Find where the given text appears and provide that cell's center as [x, y] coordinate. 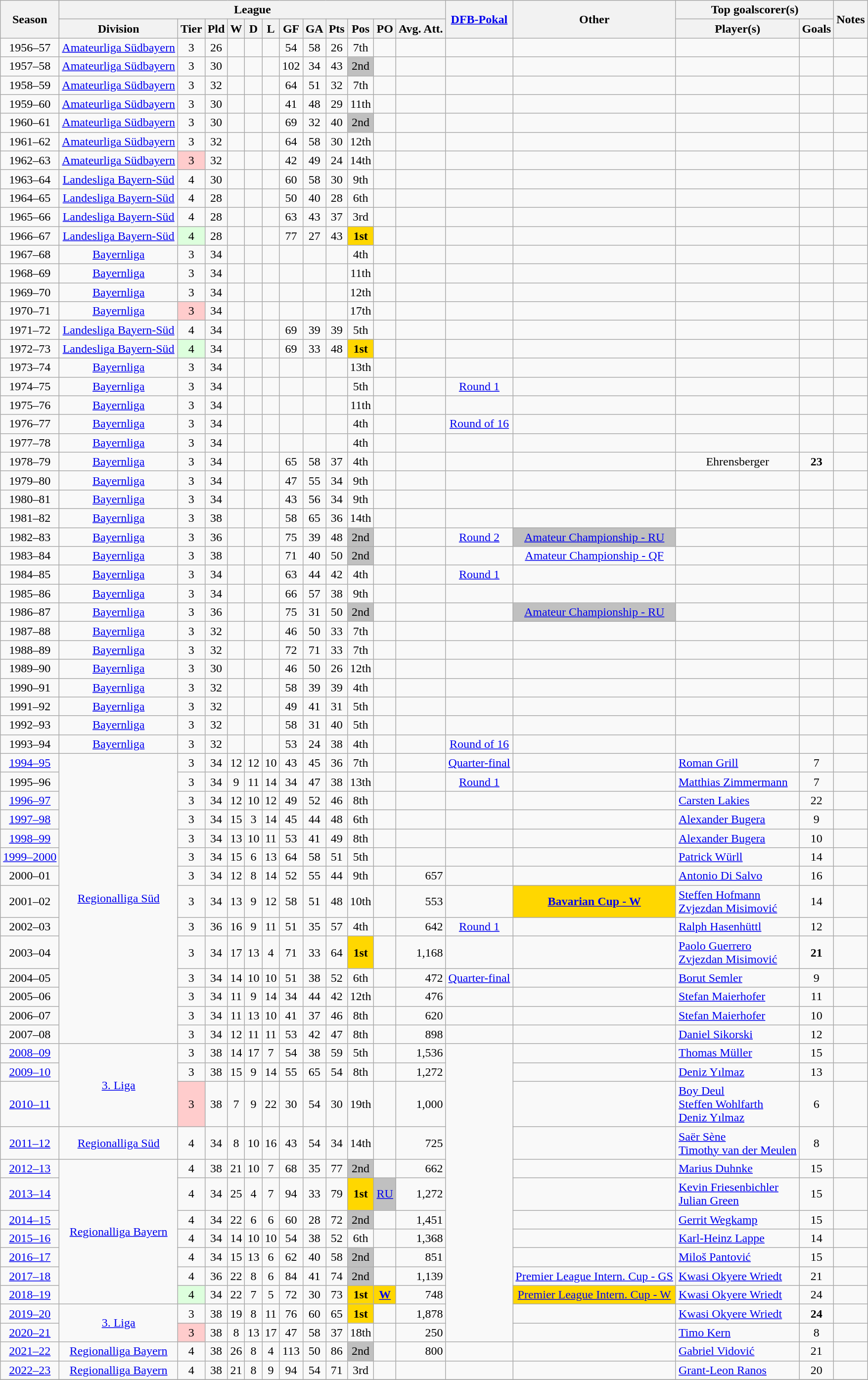
113 [291, 1351]
Player(s) [737, 29]
Daniel Sikorski [737, 1034]
DFB-Pokal [479, 19]
D [253, 29]
620 [420, 1015]
2017–18 [30, 1276]
1999–2000 [30, 857]
Karl-Heinz Lappe [737, 1239]
1995–96 [30, 782]
2008–09 [30, 1053]
Pos [361, 29]
17th [361, 311]
Avg. Att. [420, 29]
Grant-Leon Ranos [737, 1370]
851 [420, 1257]
1965–66 [30, 217]
2022–23 [30, 1370]
Antonio Di Salvo [737, 876]
Steffen Hofmann Zvjezdan Misimović [737, 901]
Timo Kern [737, 1333]
Premier League Intern. Cup - GS [594, 1276]
2011–12 [30, 1143]
1998–99 [30, 838]
84 [291, 1276]
Gabriel Vidović [737, 1351]
19 [236, 1314]
2000–01 [30, 876]
League [252, 10]
1,368 [420, 1239]
2005–06 [30, 997]
2016–17 [30, 1257]
68 [291, 1168]
RU [385, 1194]
1971–72 [30, 330]
56 [315, 499]
1958–59 [30, 85]
1966–67 [30, 236]
2018–19 [30, 1295]
Tier [191, 29]
Matthias Zimmermann [737, 782]
1980–81 [30, 499]
25 [236, 1194]
23 [817, 461]
1962–63 [30, 160]
Miloš Pantović [737, 1257]
1988–89 [30, 650]
1978–79 [30, 461]
1987–88 [30, 631]
Ehrensberger [737, 461]
1979–80 [30, 480]
29 [336, 104]
79 [336, 1194]
PO [385, 29]
Boy Deul Steffen Wohlfarth Deniz Yılmaz [737, 1104]
102 [291, 66]
898 [420, 1034]
Borut Semler [737, 978]
Round 2 [479, 537]
GA [315, 29]
Top goalscorer(s) [755, 10]
2010–11 [30, 1104]
Paolo Guerrero Zvjezdan Misimović [737, 953]
476 [420, 997]
Carsten Lakies [737, 800]
20 [817, 1370]
657 [420, 876]
1991–92 [30, 706]
1983–84 [30, 556]
1992–93 [30, 725]
Other [594, 19]
1972–73 [30, 349]
1977–78 [30, 443]
2015–16 [30, 1239]
2019–20 [30, 1314]
Premier League Intern. Cup - W [594, 1295]
19th [361, 1104]
66 [291, 594]
Pld [216, 29]
472 [420, 978]
74 [336, 1276]
1968–69 [30, 274]
2004–05 [30, 978]
1,536 [420, 1053]
76 [291, 1314]
Patrick Würll [737, 857]
Thomas Müller [737, 1053]
2002–03 [30, 927]
2012–13 [30, 1168]
Ralph Hasenhüttl [737, 927]
GF [291, 29]
725 [420, 1143]
1974–75 [30, 386]
1961–62 [30, 141]
1,168 [420, 953]
2014–15 [30, 1219]
Goals [817, 29]
642 [420, 927]
2003–04 [30, 953]
62 [291, 1257]
1970–71 [30, 311]
1959–60 [30, 104]
2006–07 [30, 1015]
2013–14 [30, 1194]
Marius Duhnke [737, 1168]
Kevin Friesenbichler Julian Green [737, 1194]
73 [336, 1295]
1985–86 [30, 594]
5 [271, 1295]
2021–22 [30, 1351]
2001–02 [30, 901]
Roman Grill [737, 763]
1996–97 [30, 800]
Division [119, 29]
2007–08 [30, 1034]
1989–90 [30, 669]
Saër Sène Timothy van der Meulen [737, 1143]
86 [336, 1351]
1986–87 [30, 612]
1976–77 [30, 424]
1,000 [420, 1104]
Amateur Championship - QF [594, 556]
1997–98 [30, 819]
1993–94 [30, 744]
1960–61 [30, 123]
1990–91 [30, 688]
Deniz Yılmaz [737, 1072]
1973–74 [30, 368]
1957–58 [30, 66]
800 [420, 1351]
Gerrit Wegkamp [737, 1219]
Notes [851, 19]
2009–10 [30, 1072]
1982–83 [30, 537]
Pts [336, 29]
18th [361, 1333]
59 [336, 1053]
1,139 [420, 1276]
1984–85 [30, 575]
662 [420, 1168]
Season [30, 19]
1994–95 [30, 763]
1,451 [420, 1219]
2020–21 [30, 1333]
1975–76 [30, 405]
1956–57 [30, 47]
1967–68 [30, 255]
27 [315, 236]
1963–64 [30, 179]
1981–82 [30, 518]
748 [420, 1295]
1,878 [420, 1314]
Bavarian Cup - W [594, 901]
L [271, 29]
553 [420, 901]
1964–65 [30, 198]
1969–70 [30, 292]
10th [361, 901]
250 [420, 1333]
